Extract the (x, y) coordinate from the center of the cell holding the provided text.  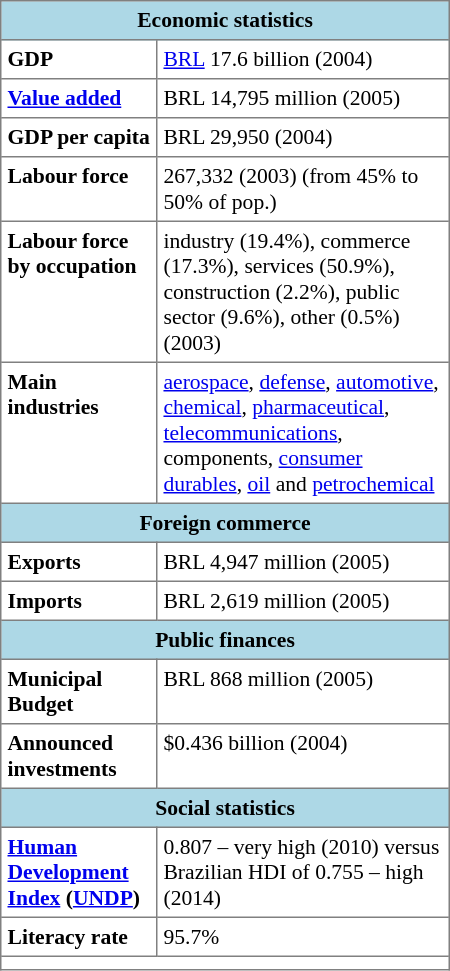
Social statistics (225, 808)
BRL 14,795 million (2005) (304, 98)
GDP (79, 60)
0.807 – very high (2010) versus Brazilian HDI of 0.755 – high (2014) (304, 872)
95.7% (304, 936)
BRL 29,950 (2004) (304, 138)
BRL 4,947 million (2005) (304, 562)
industry (19.4%), commerce (17.3%), services (50.9%), construction (2.2%), public sector (9.6%), other (0.5%) (2003) (304, 292)
267,332 (2003) (from 45% to 50% of pop.) (304, 189)
Value added (79, 98)
Economic statistics (225, 20)
BRL 868 million (2005) (304, 691)
$0.436 billion (2004) (304, 756)
Public finances (225, 640)
Announced investments (79, 756)
BRL 2,619 million (2005) (304, 600)
Human Development Index (UNDP) (79, 872)
Exports (79, 562)
GDP per capita (79, 138)
Labour force (79, 189)
Municipal Budget (79, 691)
Imports (79, 600)
Main industries (79, 432)
aerospace, defense, automotive, chemical, pharmaceutical, telecommunications, components, consumer durables, oil and petrochemical (304, 432)
Literacy rate (79, 936)
Labour force by occupation (79, 292)
Foreign commerce (225, 522)
BRL 17.6 billion (2004) (304, 60)
